Determine the (x, y) coordinate at the center of the cell enclosing the given text.  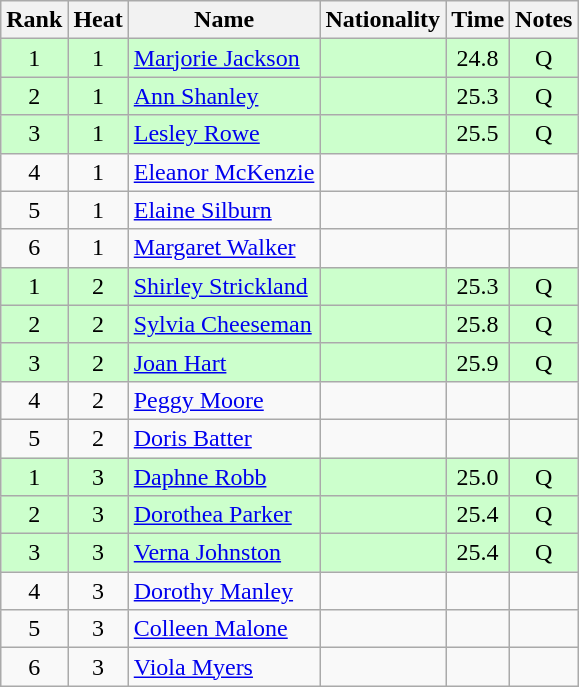
Marjorie Jackson (224, 58)
Ann Shanley (224, 96)
Notes (544, 20)
Nationality (383, 20)
Sylvia Cheeseman (224, 324)
Colleen Malone (224, 629)
25.0 (478, 477)
Viola Myers (224, 667)
25.5 (478, 134)
Elaine Silburn (224, 210)
Verna Johnston (224, 553)
Doris Batter (224, 438)
Time (478, 20)
Daphne Robb (224, 477)
25.8 (478, 324)
Lesley Rowe (224, 134)
Eleanor McKenzie (224, 172)
Dorothy Manley (224, 591)
Rank (34, 20)
25.9 (478, 362)
Heat (98, 20)
Shirley Strickland (224, 286)
Peggy Moore (224, 400)
24.8 (478, 58)
Joan Hart (224, 362)
Margaret Walker (224, 248)
Dorothea Parker (224, 515)
Name (224, 20)
